Extract the [x, y] coordinate from the center of the cell holding the provided text.  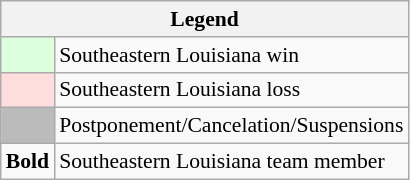
Southeastern Louisiana win [231, 55]
Southeastern Louisiana team member [231, 162]
Southeastern Louisiana loss [231, 90]
Bold [28, 162]
Legend [205, 19]
Postponement/Cancelation/Suspensions [231, 126]
